Provide the [x, y] coordinate of the cell's center where the given text is located.  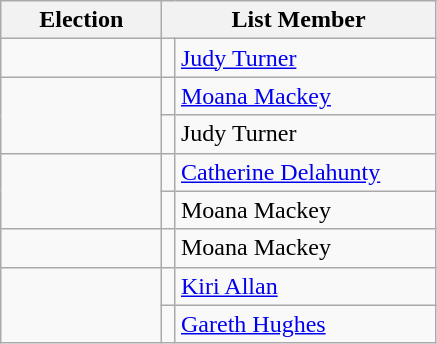
Kiri Allan [305, 286]
Catherine Delahunty [305, 172]
Gareth Hughes [305, 324]
List Member [299, 20]
Election [82, 20]
